Determine the (X, Y) coordinate at the center of the cell enclosing the given text.  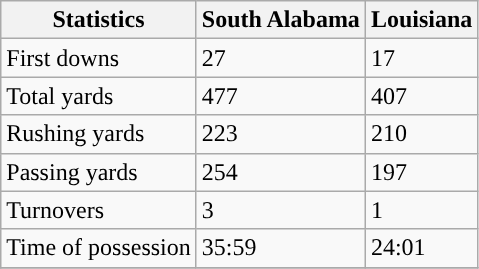
35:59 (280, 248)
407 (421, 96)
Total yards (99, 96)
3 (280, 210)
197 (421, 172)
1 (421, 210)
27 (280, 58)
223 (280, 134)
254 (280, 172)
Louisiana (421, 20)
24:01 (421, 248)
Statistics (99, 20)
South Alabama (280, 20)
Rushing yards (99, 134)
210 (421, 134)
Time of possession (99, 248)
477 (280, 96)
17 (421, 58)
Passing yards (99, 172)
First downs (99, 58)
Turnovers (99, 210)
